Detect which cell encompasses the target text, then output its (x, y) center coordinate. 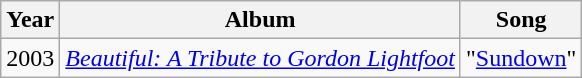
"Sundown" (520, 58)
Song (520, 20)
Beautiful: A Tribute to Gordon Lightfoot (260, 58)
2003 (30, 58)
Album (260, 20)
Year (30, 20)
